Return the (X, Y) coordinate for the center point of the cell that contains the specified text.  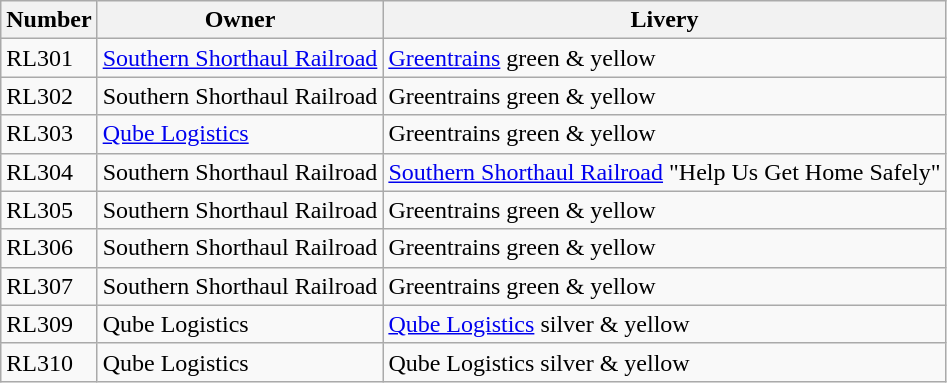
Number (49, 20)
RL309 (49, 324)
RL307 (49, 286)
RL310 (49, 362)
RL303 (49, 134)
RL304 (49, 172)
RL302 (49, 96)
Southern Shorthaul Railroad "Help Us Get Home Safely" (664, 172)
RL301 (49, 58)
Owner (240, 20)
RL306 (49, 248)
Livery (664, 20)
RL305 (49, 210)
